Locate the cell with the specified text and output its (X, Y) center coordinate. 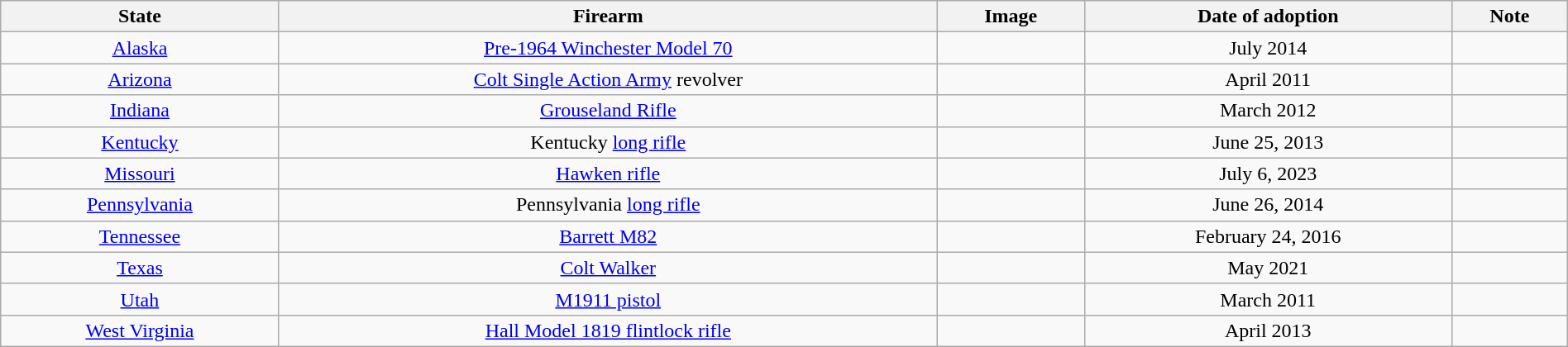
Grouseland Rifle (608, 111)
M1911 pistol (608, 299)
Note (1509, 17)
April 2013 (1268, 330)
Date of adoption (1268, 17)
Kentucky (140, 142)
West Virginia (140, 330)
Barrett M82 (608, 236)
Pennsylvania (140, 205)
June 25, 2013 (1268, 142)
Firearm (608, 17)
Arizona (140, 79)
May 2021 (1268, 268)
Colt Single Action Army revolver (608, 79)
Indiana (140, 111)
Image (1011, 17)
June 26, 2014 (1268, 205)
Pennsylvania long rifle (608, 205)
Hawken rifle (608, 173)
Missouri (140, 173)
July 6, 2023 (1268, 173)
Hall Model 1819 flintlock rifle (608, 330)
April 2011 (1268, 79)
Colt Walker (608, 268)
Pre-1964 Winchester Model 70 (608, 48)
Texas (140, 268)
March 2011 (1268, 299)
Kentucky long rifle (608, 142)
State (140, 17)
Tennessee (140, 236)
Alaska (140, 48)
July 2014 (1268, 48)
March 2012 (1268, 111)
Utah (140, 299)
February 24, 2016 (1268, 236)
